For the text-containing cell, return its midpoint in (X, Y) coordinate format. 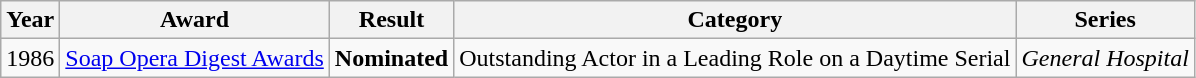
Outstanding Actor in a Leading Role on a Daytime Serial (735, 58)
General Hospital (1105, 58)
1986 (30, 58)
Category (735, 20)
Year (30, 20)
Soap Opera Digest Awards (194, 58)
Series (1105, 20)
Result (391, 20)
Award (194, 20)
Nominated (391, 58)
